Extract the (X, Y) coordinate from the center of the cell holding the provided text.  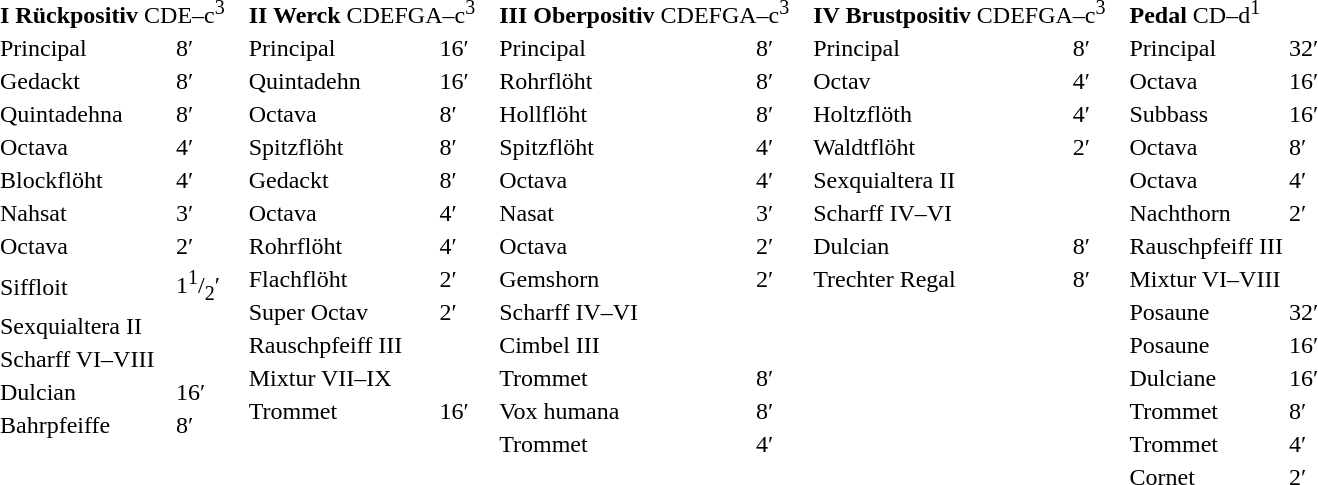
Cimbel III (625, 346)
Flachflöht (341, 280)
Dulcian (940, 247)
Nasat (625, 214)
Hollflöht (625, 115)
Subbass (1206, 115)
Sexquialtera II (940, 181)
Mixtur VI–VIII (1206, 280)
Trechter Regal (940, 280)
Gedackt (341, 181)
Quintadehn (341, 82)
Waldtflöht (940, 148)
Vox humana (625, 412)
Mixtur VII–IX (341, 379)
Holtzflöth (940, 115)
Gemshorn (625, 280)
Octav (940, 82)
Nachthorn (1206, 214)
Dulciane (1206, 379)
Super Octav (341, 313)
11/2′ (201, 286)
